Scan for the cell matching the given text and deliver its (x, y) coordinate at center. 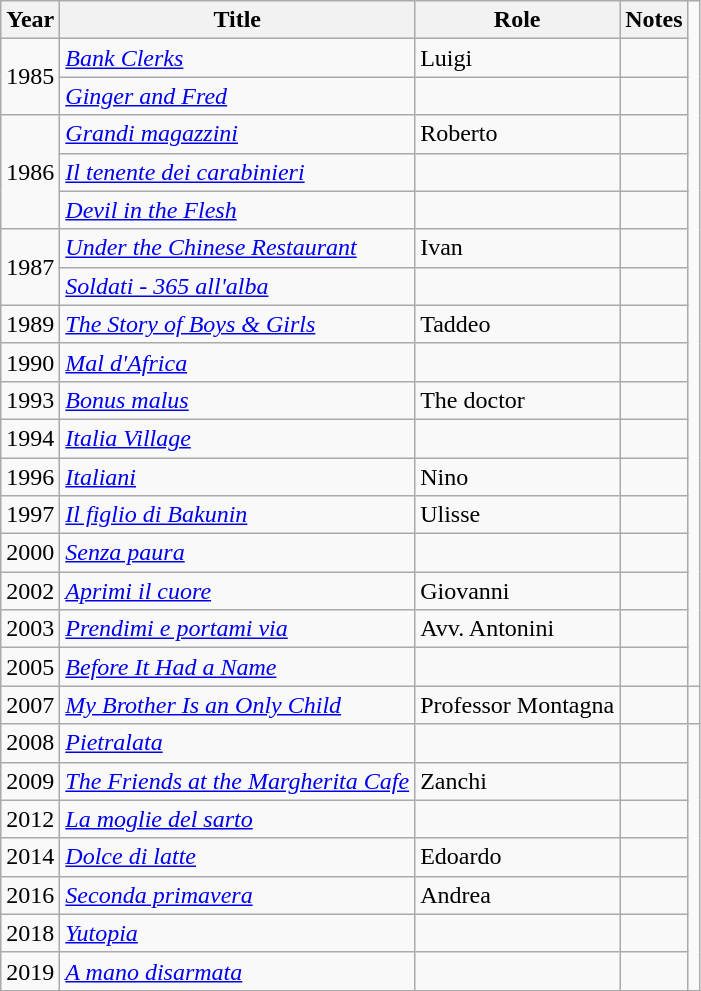
Role (518, 20)
Mal d'Africa (238, 362)
Year (30, 20)
Senza paura (238, 553)
Before It Had a Name (238, 667)
1994 (30, 438)
Bonus malus (238, 400)
2012 (30, 819)
2002 (30, 591)
1987 (30, 267)
2019 (30, 971)
Zanchi (518, 781)
Bank Clerks (238, 58)
1986 (30, 172)
Andrea (518, 895)
2008 (30, 743)
Giovanni (518, 591)
Soldati - 365 all'alba (238, 286)
Aprimi il cuore (238, 591)
2007 (30, 705)
My Brother Is an Only Child (238, 705)
Edoardo (518, 857)
2009 (30, 781)
Italiani (238, 477)
Title (238, 20)
Professor Montagna (518, 705)
2018 (30, 933)
Ivan (518, 248)
La moglie del sarto (238, 819)
Ulisse (518, 515)
Luigi (518, 58)
2003 (30, 629)
2000 (30, 553)
Il tenente dei carabinieri (238, 172)
Ginger and Fred (238, 96)
Avv. Antonini (518, 629)
Taddeo (518, 324)
Grandi magazzini (238, 134)
1996 (30, 477)
2016 (30, 895)
1985 (30, 77)
Pietralata (238, 743)
Italia Village (238, 438)
Notes (654, 20)
2005 (30, 667)
1993 (30, 400)
Seconda primavera (238, 895)
Devil in the Flesh (238, 210)
Il figlio di Bakunin (238, 515)
Dolce di latte (238, 857)
Roberto (518, 134)
The Story of Boys & Girls (238, 324)
1989 (30, 324)
Yutopia (238, 933)
A mano disarmata (238, 971)
The doctor (518, 400)
Nino (518, 477)
1990 (30, 362)
1997 (30, 515)
The Friends at the Margherita Cafe (238, 781)
Under the Chinese Restaurant (238, 248)
2014 (30, 857)
Prendimi e portami via (238, 629)
